From the cell containing the given text, extract its center point as [x, y] coordinate. 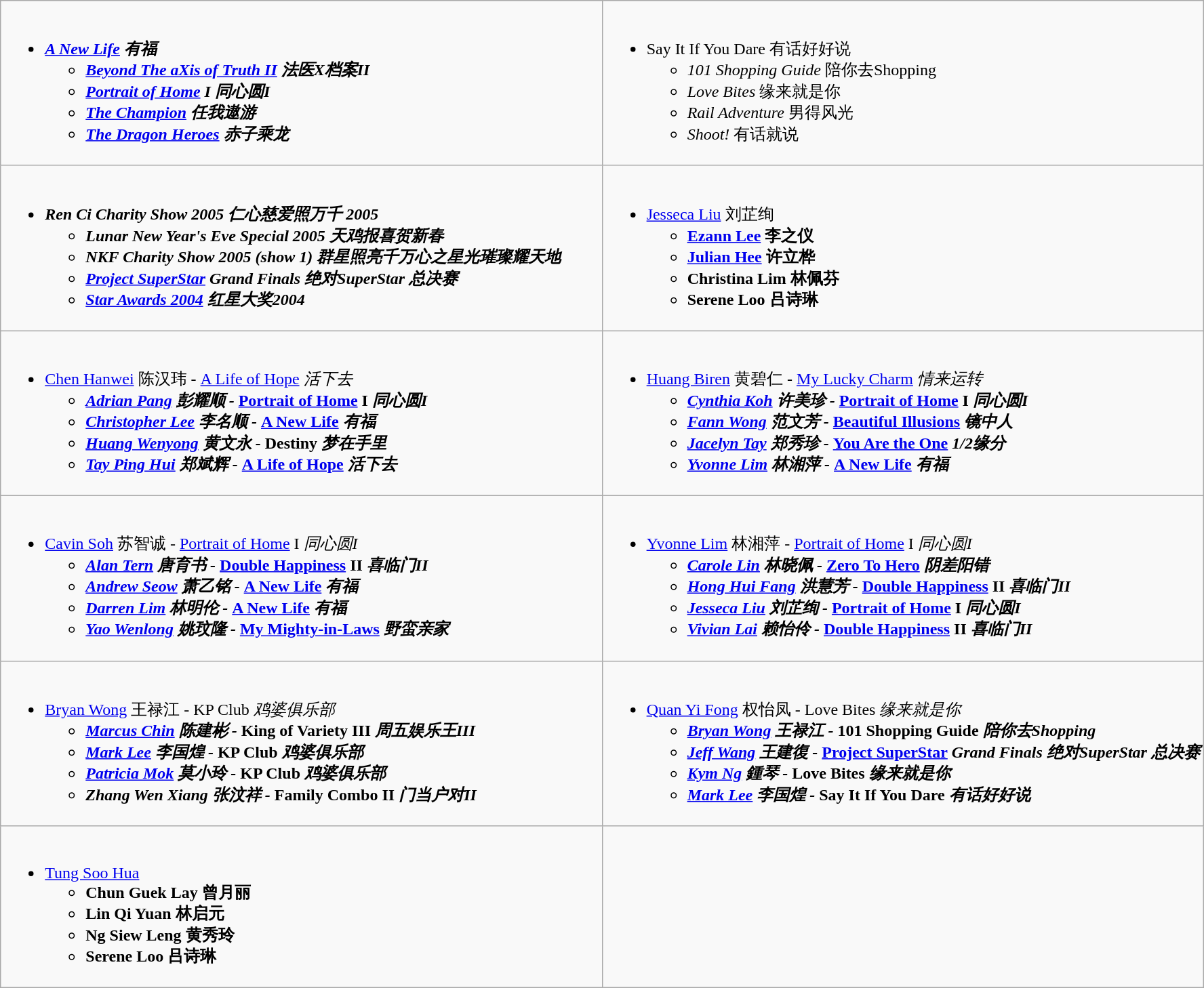
A New Life 有福Beyond The aXis of Truth II 法医X档案IIPortrait of Home I 同心圆IThe Champion 任我遨游The Dragon Heroes 赤子乘龙 [301, 83]
Tung Soo HuaChun Guek Lay 曾月丽Lin Qi Yuan 林启元Ng Siew Leng 黄秀玲Serene Loo 吕诗琳 [301, 907]
Say It If You Dare 有话好好说101 Shopping Guide 陪你去ShoppingLove Bites 缘来就是你Rail Adventure 男得风光Shoot! 有话就说 [903, 83]
Jesseca Liu 刘芷绚Ezann Lee 李之仪Julian Hee 许立桦Christina Lim 林佩芬Serene Loo 吕诗琳 [903, 248]
